Scan for the cell matching the given text and deliver its [x, y] coordinate at center. 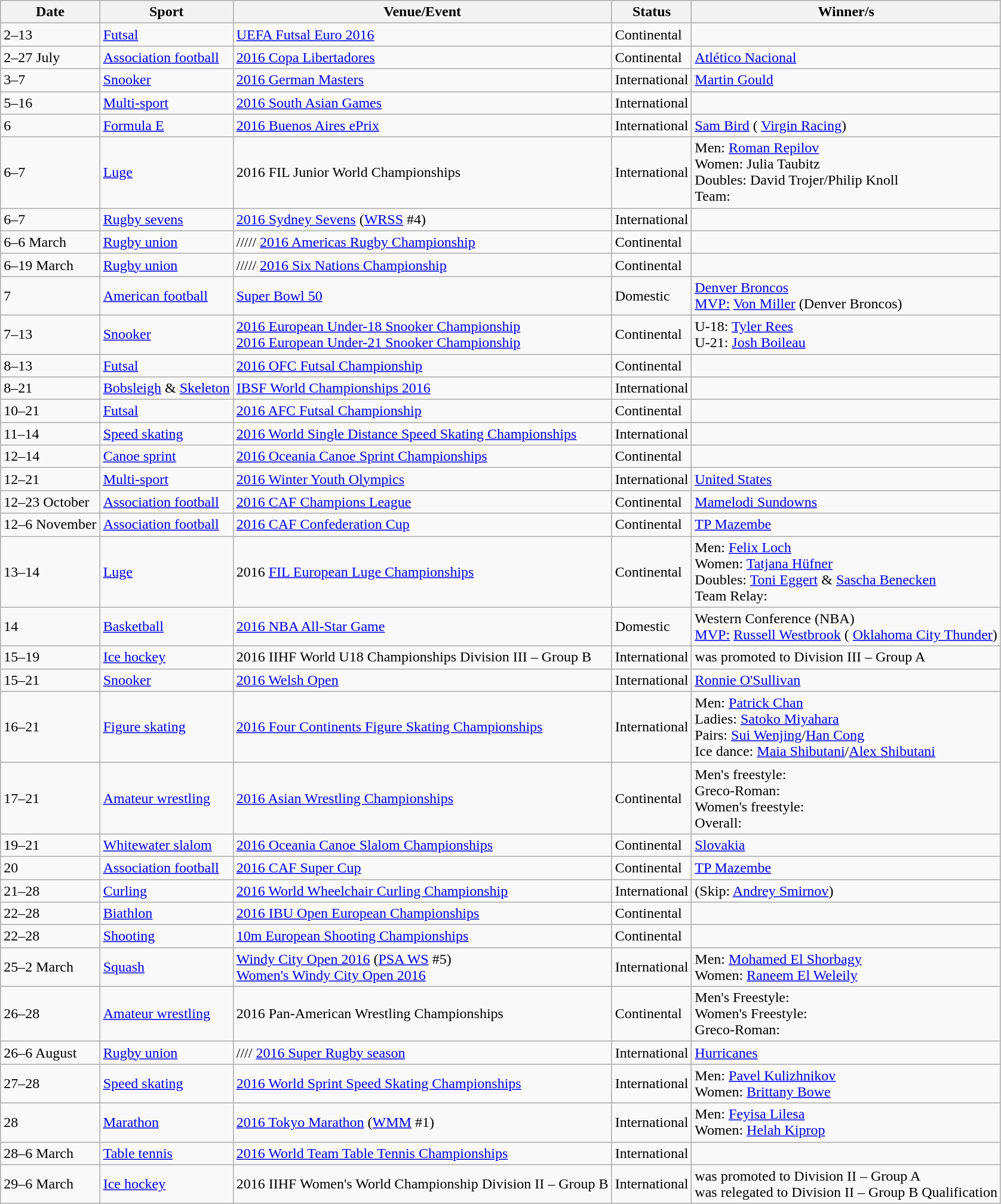
20 [50, 868]
2016 Buenos Aires ePrix [422, 125]
2016 CAF Champions League [422, 502]
2016 Pan-American Wrestling Championships [422, 1014]
2016 NBA All-Star Game [422, 626]
8–21 [50, 388]
///// 2016 Americas Rugby Championship [422, 242]
2016 Sydney Sevens (WRSS #4) [422, 219]
Figure skating [166, 727]
Men: Mohamed El ShorbagyWomen: Raneem El Weleily [846, 967]
Men: Pavel KulizhnikovWomen: Brittany Bowe [846, 1084]
Marathon [166, 1122]
Atlético Nacional [846, 57]
U-18: Tyler ReesU-21: Josh Boileau [846, 335]
Men's freestyle: Greco-Roman: Women's freestyle: Overall: [846, 798]
12–23 October [50, 502]
Table tennis [166, 1153]
Men: Patrick ChanLadies: Satoko MiyaharaPairs: Sui Wenjing/Han CongIce dance: Maia Shibutani/Alex Shibutani [846, 727]
8–13 [50, 365]
Status [652, 12]
26–28 [50, 1014]
28–6 March [50, 1153]
//// 2016 Super Rugby season [422, 1053]
2016 Copa Libertadores [422, 57]
2016 CAF Super Cup [422, 868]
13–14 [50, 571]
16–21 [50, 727]
15–19 [50, 657]
Men's Freestyle: Women's Freestyle: Greco-Roman: [846, 1014]
Windy City Open 2016 (PSA WS #5) Women's Windy City Open 2016 [422, 967]
Basketball [166, 626]
Shooting [166, 936]
12–14 [50, 457]
Martin Gould [846, 80]
was promoted to Division III – Group A [846, 657]
Men: Felix LochWomen: Tatjana HüfnerDoubles: Toni Eggert & Sascha BeneckenTeam Relay: [846, 571]
2016 South Asian Games [422, 103]
2016 Oceania Canoe Slalom Championships [422, 845]
29–6 March [50, 1184]
Date [50, 12]
2016 CAF Confederation Cup [422, 525]
11–14 [50, 434]
Sport [166, 12]
2–13 [50, 35]
Curling [166, 891]
5–16 [50, 103]
Biathlon [166, 914]
UEFA Futsal Euro 2016 [422, 35]
Rugby sevens [166, 219]
2016 IIHF Women's World Championship Division II – Group B [422, 1184]
Venue/Event [422, 12]
12–6 November [50, 525]
21–28 [50, 891]
Slovakia [846, 845]
Canoe sprint [166, 457]
Hurricanes [846, 1053]
3–7 [50, 80]
2016 World Single Distance Speed Skating Championships [422, 434]
2016 World Team Table Tennis Championships [422, 1153]
10m European Shooting Championships [422, 936]
12–21 [50, 479]
2016 FIL European Luge Championships [422, 571]
19–21 [50, 845]
2016 IBU Open European Championships [422, 914]
7 [50, 295]
United States [846, 479]
2–27 July [50, 57]
2016 World Sprint Speed Skating Championships [422, 1084]
IBSF World Championships 2016 [422, 388]
2016 IIHF World U18 Championships Division III – Group B [422, 657]
2016 AFC Futsal Championship [422, 411]
Bobsleigh & Skeleton [166, 388]
Men: Feyisa LilesaWomen: Helah Kiprop [846, 1122]
2016 Winter Youth Olympics [422, 479]
2016 Oceania Canoe Sprint Championships [422, 457]
28 [50, 1122]
14 [50, 626]
Formula E [166, 125]
6–6 March [50, 242]
///// 2016 Six Nations Championship [422, 265]
(Skip: Andrey Smirnov) [846, 891]
10–21 [50, 411]
26–6 August [50, 1053]
15–21 [50, 680]
Sam Bird ( Virgin Racing) [846, 125]
2016 Four Continents Figure Skating Championships [422, 727]
25–2 March [50, 967]
2016 OFC Futsal Championship [422, 365]
7–13 [50, 335]
2016 Asian Wrestling Championships [422, 798]
American football [166, 295]
6–19 March [50, 265]
2016 World Wheelchair Curling Championship [422, 891]
2016 Welsh Open [422, 680]
Ronnie O'Sullivan [846, 680]
6 [50, 125]
Squash [166, 967]
Mamelodi Sundowns [846, 502]
Men: Roman RepilovWomen: Julia TaubitzDoubles: David Trojer/Philip KnollTeam: [846, 172]
Super Bowl 50 [422, 295]
Winner/s [846, 12]
Denver BroncosMVP: Von Miller (Denver Broncos) [846, 295]
2016 Tokyo Marathon (WMM #1) [422, 1122]
2016 European Under-18 Snooker Championship 2016 European Under-21 Snooker Championship [422, 335]
2016 FIL Junior World Championships [422, 172]
Whitewater slalom [166, 845]
Western Conference (NBA)MVP: Russell Westbrook ( Oklahoma City Thunder) [846, 626]
17–21 [50, 798]
2016 German Masters [422, 80]
27–28 [50, 1084]
was promoted to Division II – Group A was relegated to Division II – Group B Qualification [846, 1184]
